Locate the cell with the specified text and output its (x, y) center coordinate. 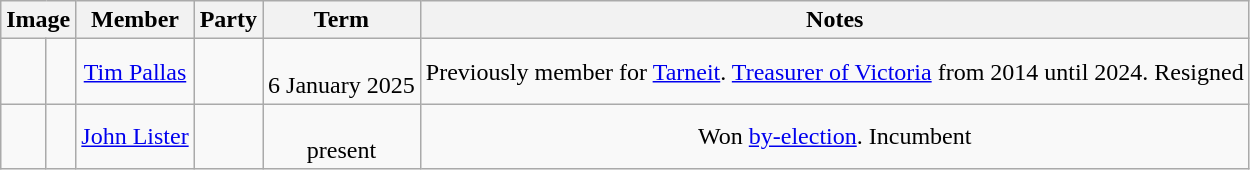
Tim Pallas (135, 72)
Image (38, 20)
Notes (834, 20)
present (342, 136)
Won by-election. Incumbent (834, 136)
Member (135, 20)
Term (342, 20)
Previously member for Tarneit. Treasurer of Victoria from 2014 until 2024. Resigned (834, 72)
6 January 2025 (342, 72)
Party (228, 20)
John Lister (135, 136)
